Return the (X, Y) coordinate for the center point of the cell that contains the specified text.  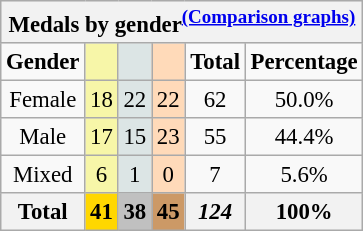
0 (168, 175)
7 (215, 175)
Percentage (304, 62)
Female (43, 100)
Male (43, 137)
18 (102, 100)
15 (134, 137)
23 (168, 137)
1 (134, 175)
55 (215, 137)
6 (102, 175)
5.6% (304, 175)
Gender (43, 62)
Medals by gender(Comparison graphs) (182, 22)
Mixed (43, 175)
Total (215, 62)
17 (102, 137)
44.4% (304, 137)
62 (215, 100)
50.0% (304, 100)
